Capture the cell that displays the provided text and extract its (x, y) central coordinate. 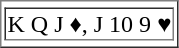
K Q J ♦, J 10 9 ♥ (89, 24)
